Detect which cell encompasses the target text, then output its [X, Y] center coordinate. 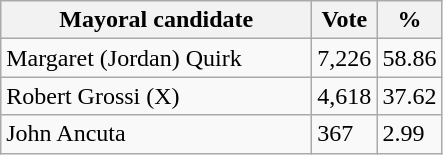
Vote [344, 20]
7,226 [344, 58]
Mayoral candidate [156, 20]
37.62 [410, 96]
367 [344, 134]
Robert Grossi (X) [156, 96]
58.86 [410, 58]
Margaret (Jordan) Quirk [156, 58]
2.99 [410, 134]
% [410, 20]
John Ancuta [156, 134]
4,618 [344, 96]
